Return the [X, Y] coordinate for the center point of the cell that contains the specified text.  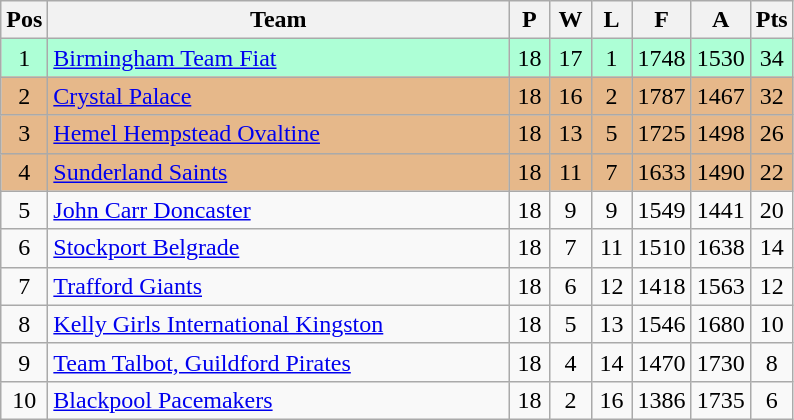
A [720, 20]
1510 [662, 248]
1748 [662, 58]
1498 [720, 134]
Team [278, 20]
1730 [720, 362]
Pos [24, 20]
1725 [662, 134]
Pts [772, 20]
1787 [662, 96]
1546 [662, 324]
22 [772, 172]
Kelly Girls International Kingston [278, 324]
1633 [662, 172]
P [530, 20]
L [612, 20]
1490 [720, 172]
1386 [662, 400]
Team Talbot, Guildford Pirates [278, 362]
1467 [720, 96]
17 [570, 58]
Blackpool Pacemakers [278, 400]
32 [772, 96]
1441 [720, 210]
Sunderland Saints [278, 172]
1549 [662, 210]
1530 [720, 58]
F [662, 20]
Hemel Hempstead Ovaltine [278, 134]
1470 [662, 362]
W [570, 20]
Stockport Belgrade [278, 248]
1680 [720, 324]
Trafford Giants [278, 286]
3 [24, 134]
1418 [662, 286]
34 [772, 58]
20 [772, 210]
1735 [720, 400]
1638 [720, 248]
Birmingham Team Fiat [278, 58]
Crystal Palace [278, 96]
26 [772, 134]
1563 [720, 286]
John Carr Doncaster [278, 210]
